Return (X, Y) of the center of cell containing provided text 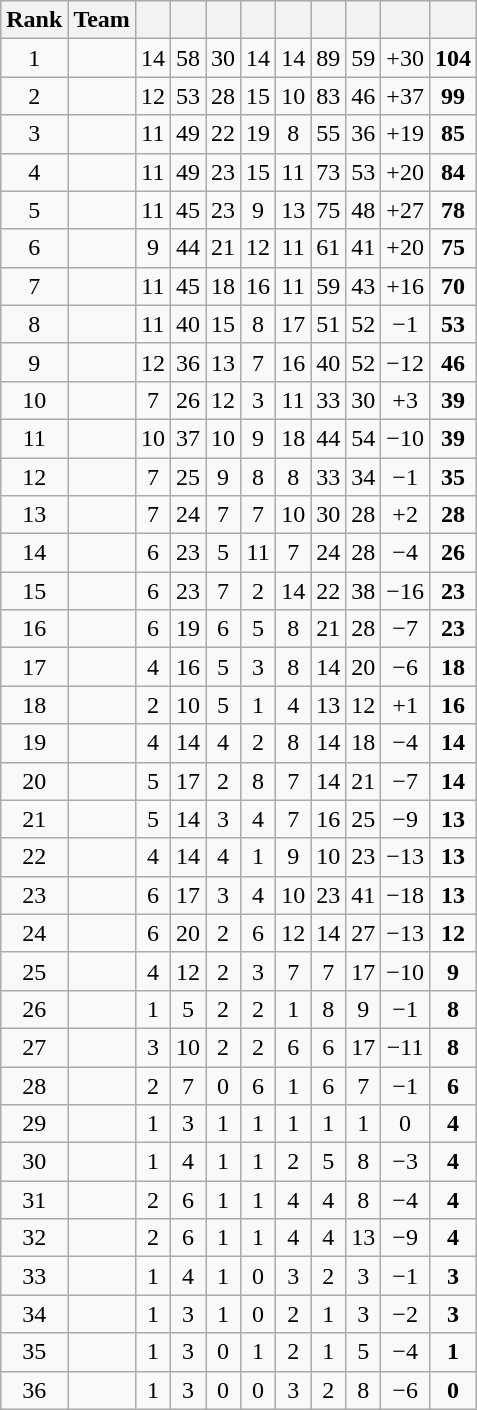
61 (328, 248)
54 (364, 438)
84 (452, 172)
29 (34, 1124)
58 (188, 58)
38 (364, 591)
55 (328, 134)
+27 (406, 210)
32 (34, 1238)
37 (188, 438)
43 (364, 286)
Rank (34, 20)
−3 (406, 1162)
73 (328, 172)
89 (328, 58)
104 (452, 58)
78 (452, 210)
−16 (406, 591)
83 (328, 96)
70 (452, 286)
+1 (406, 705)
−18 (406, 895)
48 (364, 210)
51 (328, 324)
−2 (406, 1314)
+30 (406, 58)
+37 (406, 96)
99 (452, 96)
85 (452, 134)
31 (34, 1200)
+19 (406, 134)
+2 (406, 515)
−12 (406, 362)
+16 (406, 286)
Team (102, 20)
+3 (406, 400)
−11 (406, 1047)
